Capture the cell that displays the provided text and extract its (X, Y) central coordinate. 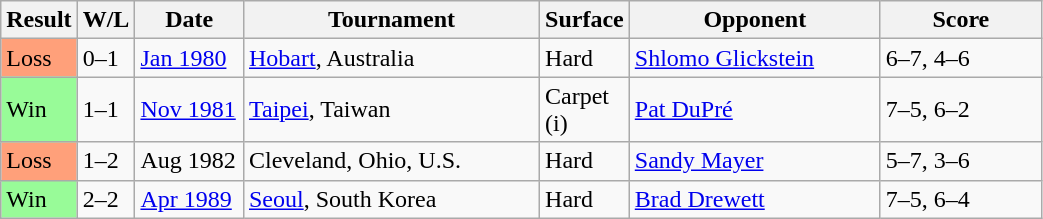
Result (39, 20)
Score (960, 20)
Tournament (391, 20)
Hobart, Australia (391, 58)
Cleveland, Ohio, U.S. (391, 161)
Sandy Mayer (754, 161)
W/L (106, 20)
0–1 (106, 58)
7–5, 6–2 (960, 110)
Date (190, 20)
Taipei, Taiwan (391, 110)
2–2 (106, 199)
Nov 1981 (190, 110)
Jan 1980 (190, 58)
Carpet (i) (585, 110)
Aug 1982 (190, 161)
5–7, 3–6 (960, 161)
Opponent (754, 20)
6–7, 4–6 (960, 58)
1–1 (106, 110)
Surface (585, 20)
Shlomo Glickstein (754, 58)
1–2 (106, 161)
Apr 1989 (190, 199)
Pat DuPré (754, 110)
Brad Drewett (754, 199)
Seoul, South Korea (391, 199)
7–5, 6–4 (960, 199)
